Output the (X, Y) coordinate of the center of the cell containing the given text.  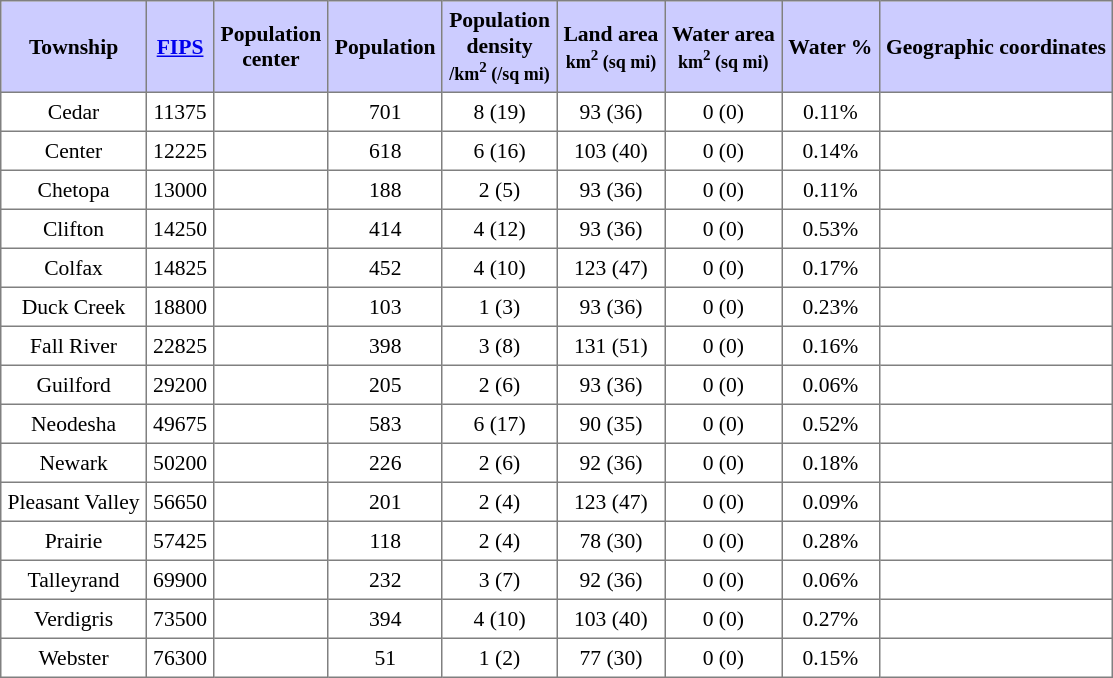
Colfax (74, 268)
18800 (180, 306)
78 (30) (611, 540)
0.28% (831, 540)
701 (385, 112)
Geographic coordinates (996, 47)
398 (385, 346)
0.17% (831, 268)
0.14% (831, 150)
Newark (74, 462)
Water areakm2 (sq mi) (723, 47)
Chetopa (74, 190)
8 (19) (499, 112)
Population (385, 47)
11375 (180, 112)
Populationcenter (271, 47)
Fall River (74, 346)
50200 (180, 462)
77 (30) (611, 658)
Populationdensity/km2 (/sq mi) (499, 47)
583 (385, 424)
226 (385, 462)
0.23% (831, 306)
Neodesha (74, 424)
Verdigris (74, 618)
618 (385, 150)
0.53% (831, 228)
103 (385, 306)
232 (385, 580)
12225 (180, 150)
0.15% (831, 658)
Water % (831, 47)
14250 (180, 228)
76300 (180, 658)
0.27% (831, 618)
3 (7) (499, 580)
Township (74, 47)
73500 (180, 618)
0.18% (831, 462)
14825 (180, 268)
Pleasant Valley (74, 502)
Land areakm2 (sq mi) (611, 47)
118 (385, 540)
90 (35) (611, 424)
414 (385, 228)
201 (385, 502)
1 (3) (499, 306)
1 (2) (499, 658)
13000 (180, 190)
29200 (180, 384)
49675 (180, 424)
Cedar (74, 112)
0.52% (831, 424)
2 (5) (499, 190)
22825 (180, 346)
205 (385, 384)
394 (385, 618)
Clifton (74, 228)
Guilford (74, 384)
Duck Creek (74, 306)
69900 (180, 580)
0.16% (831, 346)
4 (12) (499, 228)
Center (74, 150)
131 (51) (611, 346)
51 (385, 658)
0.09% (831, 502)
56650 (180, 502)
Webster (74, 658)
6 (17) (499, 424)
Prairie (74, 540)
6 (16) (499, 150)
188 (385, 190)
FIPS (180, 47)
452 (385, 268)
57425 (180, 540)
Talleyrand (74, 580)
3 (8) (499, 346)
